Find where the given text appears and provide that cell's center as [X, Y] coordinate. 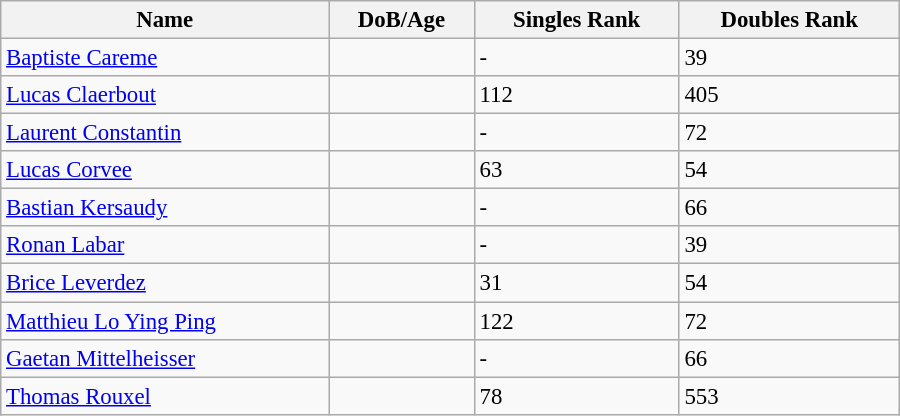
112 [576, 95]
122 [576, 321]
Singles Rank [576, 20]
553 [789, 396]
Lucas Claerbout [165, 95]
31 [576, 283]
63 [576, 170]
405 [789, 95]
Matthieu Lo Ying Ping [165, 321]
Ronan Labar [165, 245]
DoB/Age [402, 20]
Thomas Rouxel [165, 396]
Lucas Corvee [165, 170]
Doubles Rank [789, 20]
Baptiste Careme [165, 58]
Gaetan Mittelheisser [165, 358]
Bastian Kersaudy [165, 208]
Brice Leverdez [165, 283]
Name [165, 20]
78 [576, 396]
Laurent Constantin [165, 133]
